From the cell containing the given text, extract its center point as [x, y] coordinate. 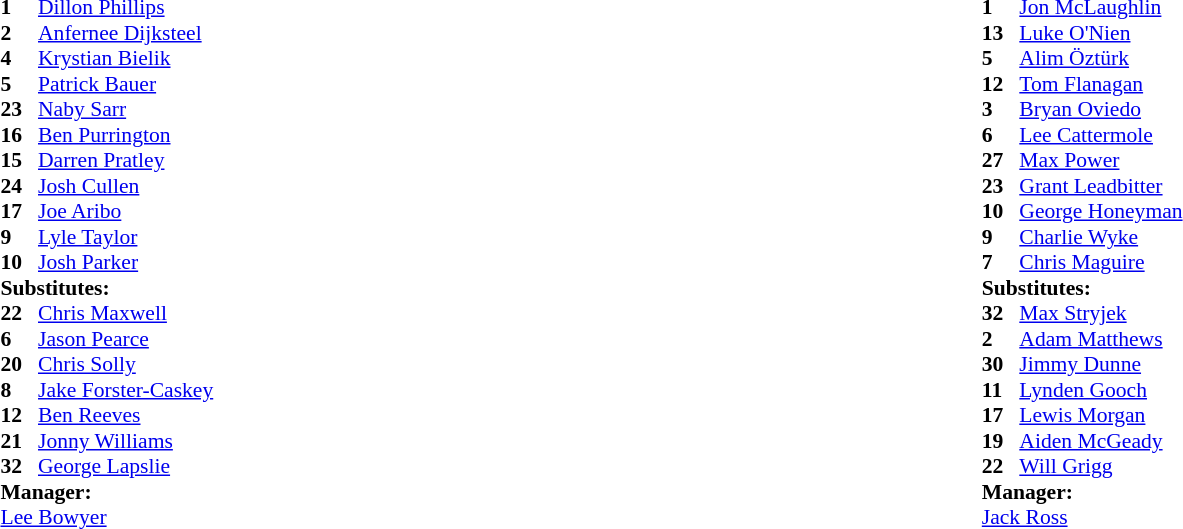
Aiden McGeady [1100, 441]
Jake Forster-Caskey [126, 390]
30 [1001, 365]
13 [1001, 33]
Darren Pratley [126, 161]
11 [1001, 390]
George Lapslie [126, 467]
Will Grigg [1100, 467]
Lewis Morgan [1100, 415]
Lee Cattermole [1100, 135]
Lynden Gooch [1100, 390]
Jason Pearce [126, 339]
Max Stryjek [1100, 313]
21 [19, 441]
Bryan Oviedo [1100, 109]
Josh Cullen [126, 186]
Adam Matthews [1100, 339]
3 [1001, 109]
Joe Aribo [126, 211]
Luke O'Nien [1100, 33]
Josh Parker [126, 263]
4 [19, 59]
Charlie Wyke [1100, 237]
16 [19, 135]
Jimmy Dunne [1100, 365]
Grant Leadbitter [1100, 186]
Anfernee Dijksteel [126, 33]
Jonny Williams [126, 441]
Alim Öztürk [1100, 59]
Naby Sarr [126, 109]
Ben Purrington [126, 135]
15 [19, 161]
Chris Solly [126, 365]
Chris Maxwell [126, 313]
19 [1001, 441]
Chris Maguire [1100, 263]
8 [19, 390]
Tom Flanagan [1100, 84]
Ben Reeves [126, 415]
24 [19, 186]
Lyle Taylor [126, 237]
20 [19, 365]
27 [1001, 161]
Patrick Bauer [126, 84]
Max Power [1100, 161]
George Honeyman [1100, 211]
7 [1001, 263]
Krystian Bielik [126, 59]
